Provide the (x, y) coordinate of the cell's center where the given text is located.  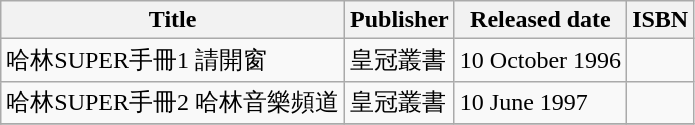
10 June 1997 (540, 102)
Title (173, 20)
Released date (540, 20)
ISBN (660, 20)
10 October 1996 (540, 60)
Publisher (400, 20)
哈林SUPER手冊2 哈林音樂頻道 (173, 102)
哈林SUPER手冊1 請開窗 (173, 60)
